Return the (X, Y) coordinate for the center point of the cell that contains the specified text.  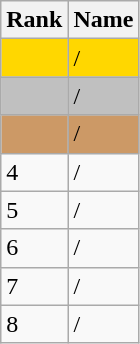
7 (34, 286)
6 (34, 248)
4 (34, 172)
8 (34, 324)
Rank (34, 20)
5 (34, 210)
Name (104, 20)
